Search for the cell housing the specified text and yield its [X, Y] center coordinate. 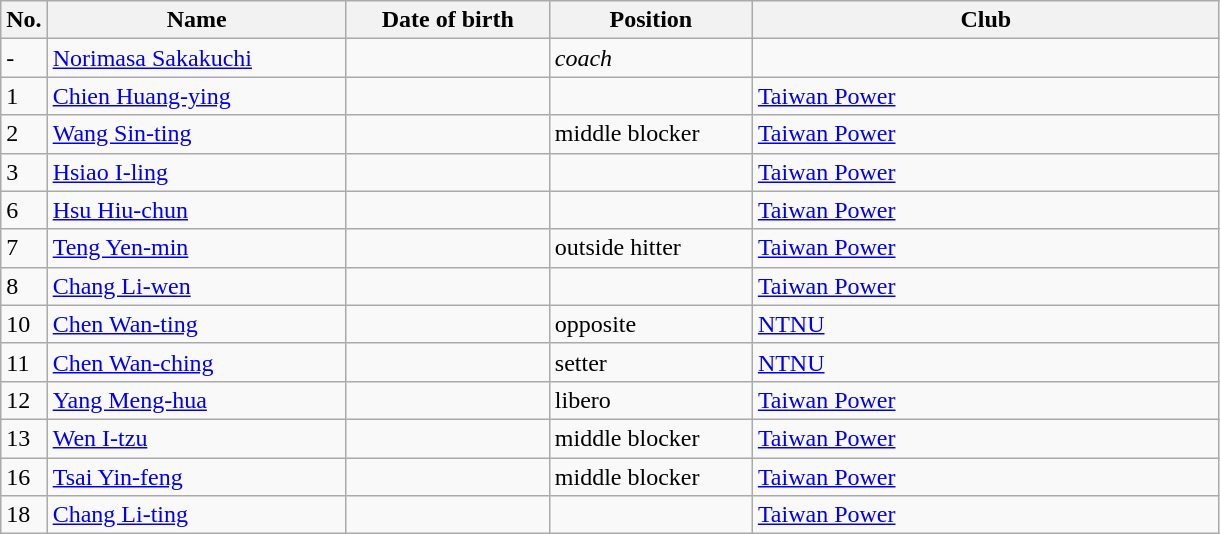
Tsai Yin-feng [196, 477]
Chen Wan-ting [196, 324]
Hsu Hiu-chun [196, 210]
6 [24, 210]
opposite [650, 324]
Chang Li-ting [196, 515]
Chen Wan-ching [196, 362]
8 [24, 286]
Teng Yen-min [196, 248]
16 [24, 477]
2 [24, 134]
setter [650, 362]
Norimasa Sakakuchi [196, 58]
10 [24, 324]
Name [196, 20]
1 [24, 96]
Hsiao I-ling [196, 172]
3 [24, 172]
13 [24, 438]
Date of birth [448, 20]
7 [24, 248]
Chien Huang-ying [196, 96]
outside hitter [650, 248]
Wang Sin-ting [196, 134]
12 [24, 400]
Chang Li-wen [196, 286]
Wen I-tzu [196, 438]
coach [650, 58]
Yang Meng-hua [196, 400]
Position [650, 20]
No. [24, 20]
libero [650, 400]
Club [986, 20]
11 [24, 362]
- [24, 58]
18 [24, 515]
